Return (X, Y) of the center of cell containing provided text 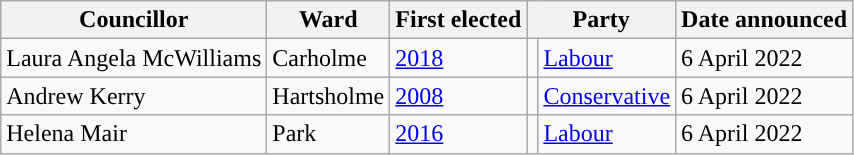
Date announced (764, 20)
2008 (458, 96)
Ward (328, 20)
Hartsholme (328, 96)
Councillor (134, 20)
Carholme (328, 58)
Laura Angela McWilliams (134, 58)
Party (602, 20)
Helena Mair (134, 134)
First elected (458, 20)
Conservative (607, 96)
2016 (458, 134)
Park (328, 134)
2018 (458, 58)
Andrew Kerry (134, 96)
